Determine the (X, Y) coordinate at the center of the cell enclosing the given text.  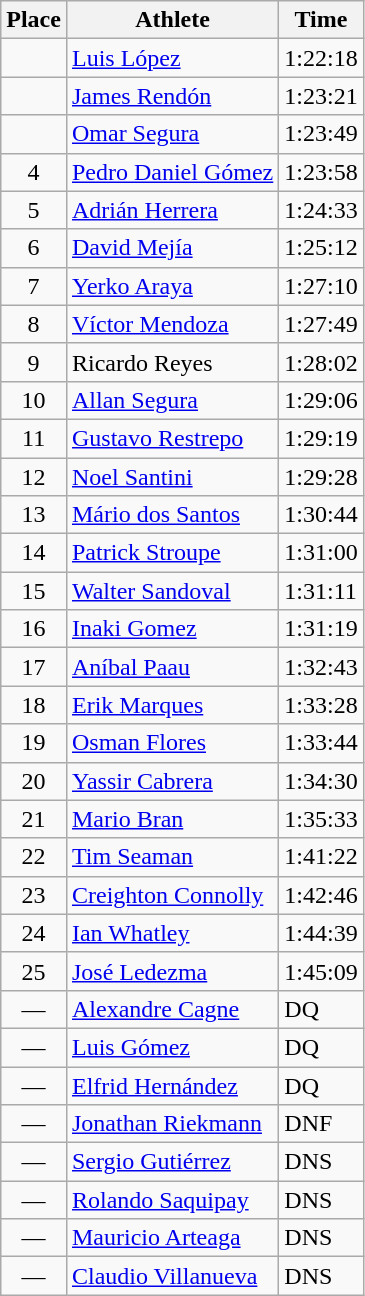
Luis Gómez (172, 1047)
1:30:44 (321, 515)
1:41:22 (321, 857)
DNF (321, 1124)
Omar Segura (172, 134)
Rolando Saquipay (172, 1200)
Ian Whatley (172, 933)
18 (34, 705)
12 (34, 477)
1:32:43 (321, 667)
7 (34, 286)
10 (34, 400)
Adrián Herrera (172, 210)
Creighton Connolly (172, 895)
Mario Bran (172, 819)
Gustavo Restrepo (172, 438)
16 (34, 629)
Patrick Stroupe (172, 553)
David Mejía (172, 248)
1:29:06 (321, 400)
25 (34, 971)
Walter Sandoval (172, 591)
1:29:28 (321, 477)
23 (34, 895)
Place (34, 20)
5 (34, 210)
Osman Flores (172, 743)
1:27:10 (321, 286)
Tim Seaman (172, 857)
Pedro Daniel Gómez (172, 172)
21 (34, 819)
Aníbal Paau (172, 667)
Noel Santini (172, 477)
11 (34, 438)
8 (34, 324)
Alexandre Cagne (172, 1009)
1:35:33 (321, 819)
1:23:49 (321, 134)
Athlete (172, 20)
Sergio Gutiérrez (172, 1162)
Allan Segura (172, 400)
1:24:33 (321, 210)
14 (34, 553)
Erik Marques (172, 705)
1:22:18 (321, 58)
1:29:19 (321, 438)
1:27:49 (321, 324)
Luis López (172, 58)
1:31:00 (321, 553)
19 (34, 743)
1:44:39 (321, 933)
Time (321, 20)
1:33:44 (321, 743)
Ricardo Reyes (172, 362)
15 (34, 591)
Víctor Mendoza (172, 324)
1:23:58 (321, 172)
24 (34, 933)
4 (34, 172)
1:34:30 (321, 781)
Yassir Cabrera (172, 781)
Claudio Villanueva (172, 1276)
José Ledezma (172, 971)
1:28:02 (321, 362)
James Rendón (172, 96)
1:23:21 (321, 96)
Jonathan Riekmann (172, 1124)
Mauricio Arteaga (172, 1238)
9 (34, 362)
6 (34, 248)
Yerko Araya (172, 286)
1:42:46 (321, 895)
Elfrid Hernández (172, 1085)
1:45:09 (321, 971)
1:31:11 (321, 591)
1:31:19 (321, 629)
Mário dos Santos (172, 515)
22 (34, 857)
1:33:28 (321, 705)
1:25:12 (321, 248)
20 (34, 781)
Inaki Gomez (172, 629)
13 (34, 515)
17 (34, 667)
